Scan for the cell matching the given text and deliver its [x, y] coordinate at center. 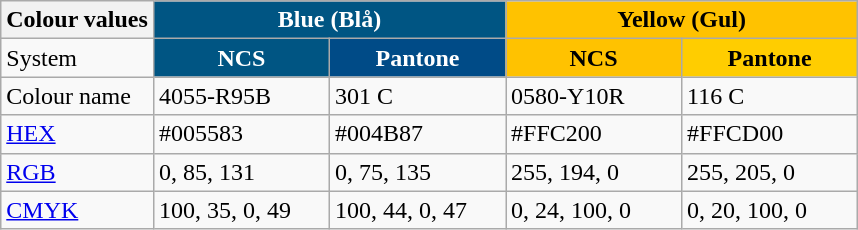
CMYK [78, 210]
#005583 [241, 134]
100, 44, 0, 47 [417, 210]
0, 85, 131 [241, 172]
Colour values [78, 20]
HEX [78, 134]
0, 20, 100, 0 [770, 210]
RGB [78, 172]
116 C [770, 96]
0580-Y10R [594, 96]
Blue (Blå) [329, 20]
255, 194, 0 [594, 172]
#FFCD00 [770, 134]
4055-R95B [241, 96]
301 C [417, 96]
#FFC200 [594, 134]
#004B87 [417, 134]
Yellow (Gul) [682, 20]
Colour name [78, 96]
System [78, 58]
255, 205, 0 [770, 172]
100, 35, 0, 49 [241, 210]
0, 24, 100, 0 [594, 210]
0, 75, 135 [417, 172]
